Output the (X, Y) coordinate of the center of the cell containing the given text.  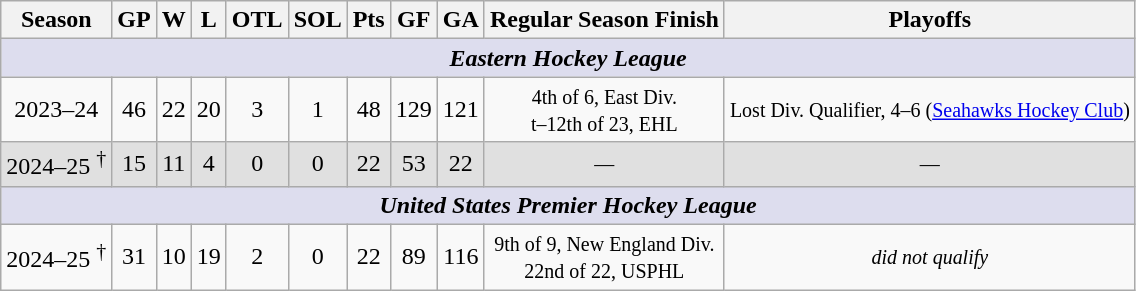
Pts (368, 20)
4th of 6, East Div.t–12th of 23, EHL (604, 110)
SOL (318, 20)
53 (414, 164)
GA (460, 20)
89 (414, 258)
2 (257, 258)
3 (257, 110)
GF (414, 20)
Season (56, 20)
OTL (257, 20)
9th of 9, New England Div.22nd of 22, USPHL (604, 258)
48 (368, 110)
31 (134, 258)
GP (134, 20)
Lost Div. Qualifier, 4–6 (Seahawks Hockey Club) (930, 110)
did not qualify (930, 258)
121 (460, 110)
Regular Season Finish (604, 20)
4 (208, 164)
20 (208, 110)
46 (134, 110)
1 (318, 110)
United States Premier Hockey League (568, 205)
Playoffs (930, 20)
2023–24 (56, 110)
Eastern Hockey League (568, 58)
116 (460, 258)
19 (208, 258)
L (208, 20)
15 (134, 164)
10 (174, 258)
11 (174, 164)
W (174, 20)
129 (414, 110)
